From the cell containing the given text, extract its center point as [X, Y] coordinate. 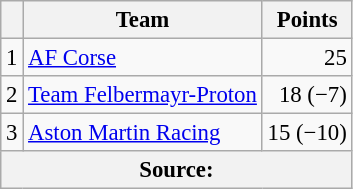
Team [142, 20]
25 [307, 58]
Team Felbermayr-Proton [142, 95]
2 [12, 95]
Aston Martin Racing [142, 133]
Source: [176, 170]
Points [307, 20]
18 (−7) [307, 95]
15 (−10) [307, 133]
3 [12, 133]
1 [12, 58]
AF Corse [142, 58]
